Detect which cell encompasses the target text, then output its [X, Y] center coordinate. 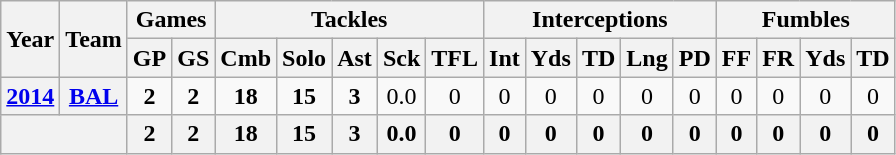
BAL [94, 96]
FR [778, 58]
Games [170, 20]
Team [94, 39]
Int [505, 58]
Ast [355, 58]
Sck [401, 58]
Lng [647, 58]
TFL [455, 58]
GS [194, 58]
Year [30, 39]
Tackles [350, 20]
Solo [304, 58]
2014 [30, 96]
GP [149, 58]
Fumbles [806, 20]
FF [736, 58]
Cmb [246, 58]
PD [694, 58]
Interceptions [600, 20]
